Determine the [x, y] coordinate at the center of the cell enclosing the given text.  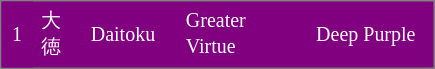
1 [18, 35]
Deep Purple [370, 35]
Daitoku [130, 35]
Greater Virtue [243, 35]
大徳 [58, 35]
